Search for the cell housing the specified text and yield its (X, Y) center coordinate. 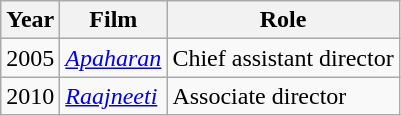
2005 (30, 58)
Role (283, 20)
Year (30, 20)
Raajneeti (114, 96)
Film (114, 20)
2010 (30, 96)
Apaharan (114, 58)
Associate director (283, 96)
Chief assistant director (283, 58)
